Capture the cell that displays the provided text and extract its [x, y] central coordinate. 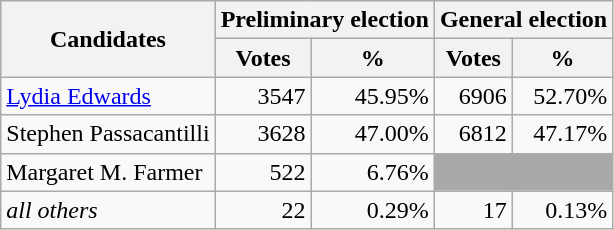
General election [523, 20]
47.17% [562, 134]
0.29% [372, 210]
0.13% [562, 210]
all others [108, 210]
6812 [473, 134]
Lydia Edwards [108, 96]
Stephen Passacantilli [108, 134]
3628 [263, 134]
17 [473, 210]
522 [263, 172]
Candidates [108, 39]
3547 [263, 96]
6906 [473, 96]
52.70% [562, 96]
6.76% [372, 172]
22 [263, 210]
45.95% [372, 96]
Preliminary election [324, 20]
Margaret M. Farmer [108, 172]
47.00% [372, 134]
